Locate the cell with the specified text and output its (X, Y) center coordinate. 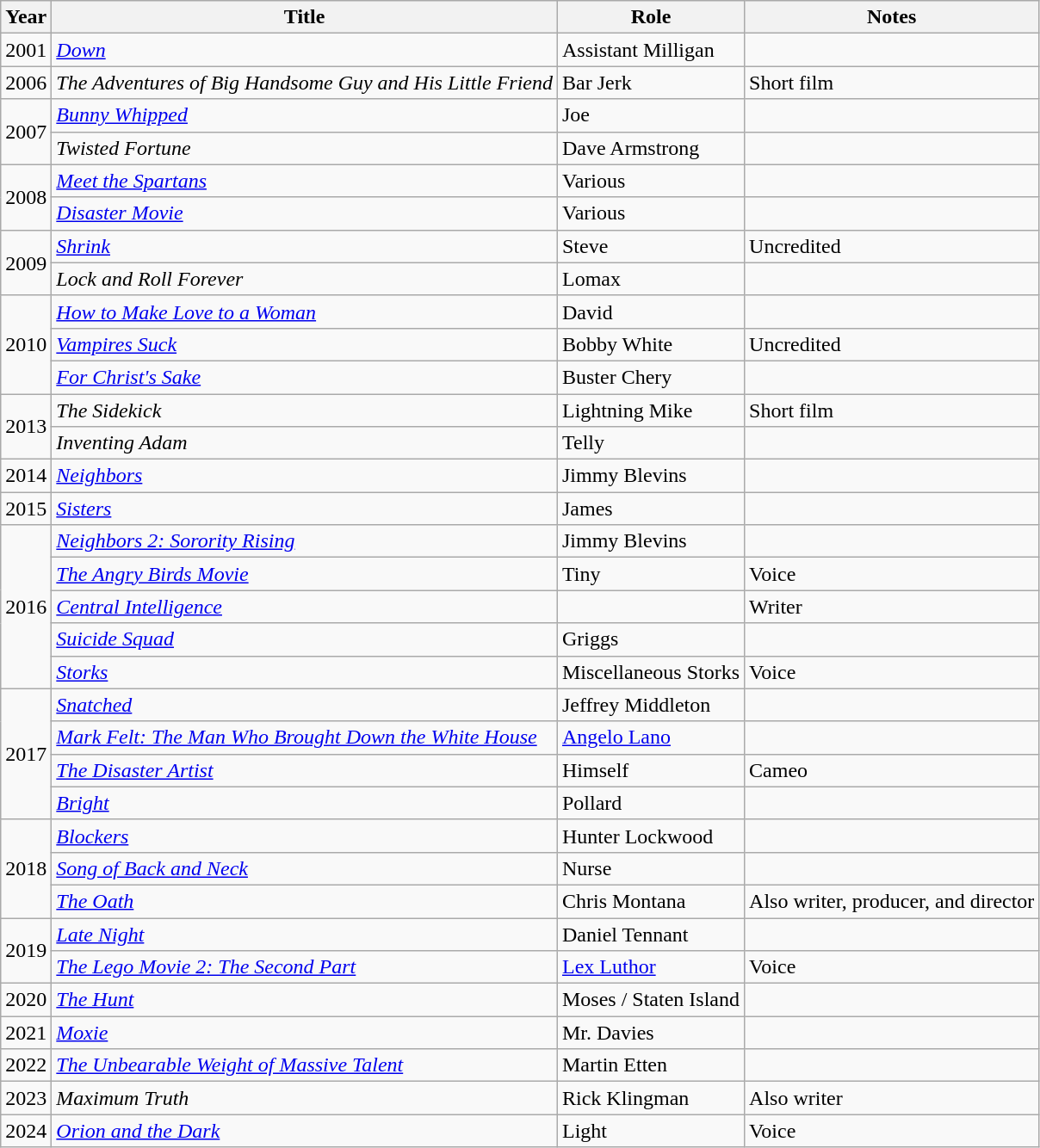
Writer (892, 607)
2023 (26, 1098)
2019 (26, 950)
Moxie (305, 1033)
2022 (26, 1065)
Assistant Milligan (651, 50)
Steve (651, 246)
Song of Back and Neck (305, 868)
Notes (892, 17)
Down (305, 50)
Bright (305, 803)
The Lego Movie 2: The Second Part (305, 967)
Inventing Adam (305, 443)
The Unbearable Weight of Massive Talent (305, 1065)
Neighbors (305, 476)
2008 (26, 197)
Role (651, 17)
David (651, 312)
Lomax (651, 279)
Neighbors 2: Sorority Rising (305, 541)
The Angry Birds Movie (305, 574)
Title (305, 17)
2017 (26, 754)
Bunny Whipped (305, 115)
Lock and Roll Forever (305, 279)
Dave Armstrong (651, 148)
2001 (26, 50)
Vampires Suck (305, 344)
Also writer (892, 1098)
Blockers (305, 836)
Hunter Lockwood (651, 836)
Joe (651, 115)
Telly (651, 443)
Mr. Davies (651, 1033)
Himself (651, 770)
Tiny (651, 574)
Jeffrey Middleton (651, 705)
Nurse (651, 868)
How to Make Love to a Woman (305, 312)
Bar Jerk (651, 83)
Also writer, producer, and director (892, 901)
Angelo Lano (651, 738)
Year (26, 17)
Central Intelligence (305, 607)
The Sidekick (305, 410)
Buster Chery (651, 377)
The Adventures of Big Handsome Guy and His Little Friend (305, 83)
James (651, 509)
Sisters (305, 509)
2013 (26, 427)
Lex Luthor (651, 967)
2010 (26, 344)
2021 (26, 1033)
Disaster Movie (305, 213)
Pollard (651, 803)
Orion and the Dark (305, 1131)
Martin Etten (651, 1065)
2007 (26, 132)
2018 (26, 868)
Late Night (305, 934)
Rick Klingman (651, 1098)
The Disaster Artist (305, 770)
2016 (26, 607)
2006 (26, 83)
Cameo (892, 770)
Suicide Squad (305, 639)
The Oath (305, 901)
Lightning Mike (651, 410)
Snatched (305, 705)
Griggs (651, 639)
2009 (26, 262)
Bobby White (651, 344)
Moses / Staten Island (651, 1000)
Meet the Spartans (305, 181)
Shrink (305, 246)
2024 (26, 1131)
Storks (305, 672)
Twisted Fortune (305, 148)
Maximum Truth (305, 1098)
For Christ's Sake (305, 377)
2015 (26, 509)
2020 (26, 1000)
The Hunt (305, 1000)
Daniel Tennant (651, 934)
2014 (26, 476)
Miscellaneous Storks (651, 672)
Chris Montana (651, 901)
Light (651, 1131)
Mark Felt: The Man Who Brought Down the White House (305, 738)
